Capture the cell that displays the provided text and extract its [X, Y] central coordinate. 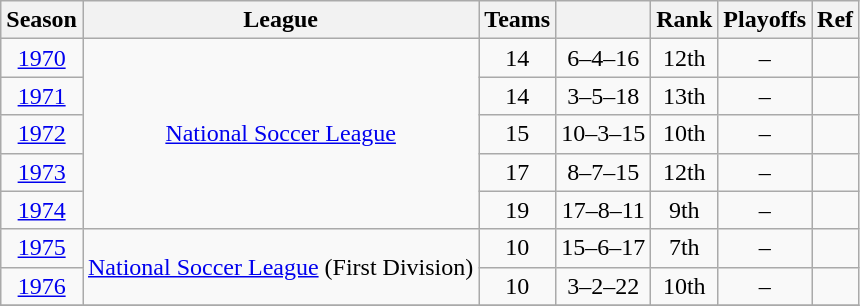
3–5–18 [604, 96]
3–2–22 [604, 286]
1970 [42, 58]
19 [518, 210]
10–3–15 [604, 134]
Rank [684, 20]
13th [684, 96]
Ref [836, 20]
15–6–17 [604, 248]
National Soccer League (First Division) [280, 267]
1976 [42, 286]
1973 [42, 172]
1972 [42, 134]
League [280, 20]
8–7–15 [604, 172]
Teams [518, 20]
1974 [42, 210]
1971 [42, 96]
Playoffs [765, 20]
Season [42, 20]
1975 [42, 248]
9th [684, 210]
17–8–11 [604, 210]
15 [518, 134]
National Soccer League [280, 134]
17 [518, 172]
6–4–16 [604, 58]
7th [684, 248]
